Return the (x, y) coordinate for the center point of the cell that contains the specified text.  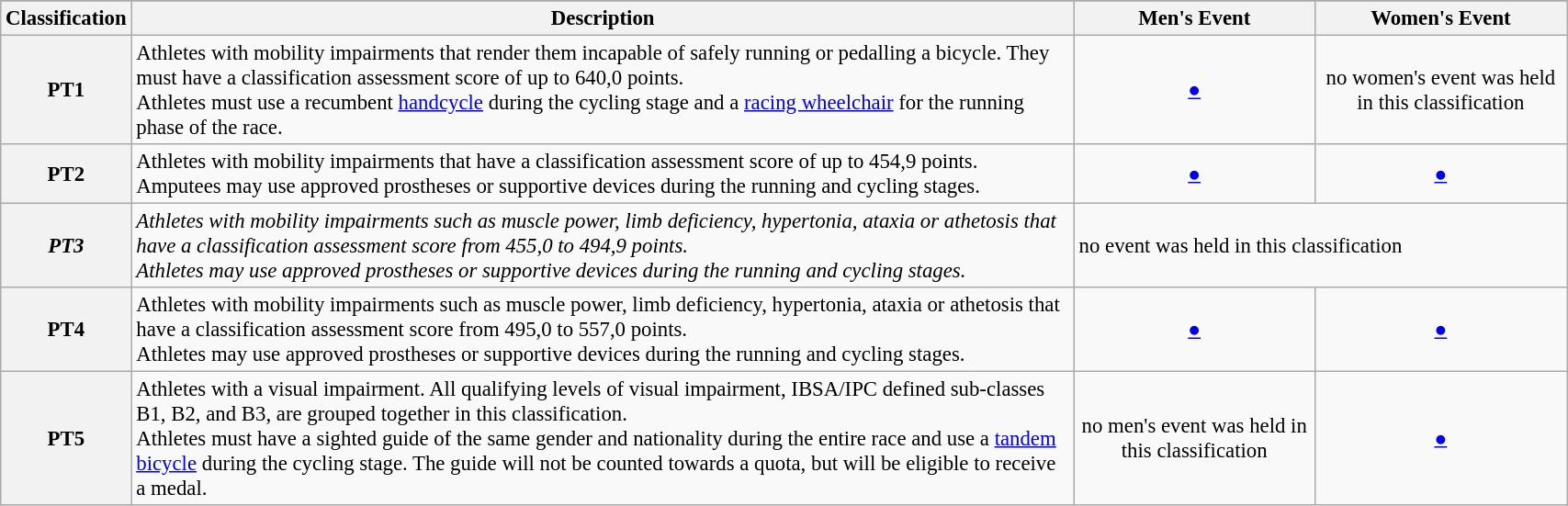
PT2 (66, 174)
Classification (66, 18)
no men's event was held in this classification (1194, 439)
PT1 (66, 90)
PT4 (66, 330)
no women's event was held in this classification (1440, 90)
no event was held in this classification (1320, 246)
PT3 (66, 246)
Description (603, 18)
Women's Event (1440, 18)
PT5 (66, 439)
Men's Event (1194, 18)
